Return (X, Y) of the center of cell containing provided text 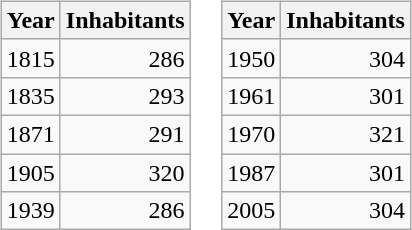
1815 (30, 58)
320 (125, 173)
291 (125, 134)
1950 (252, 58)
1987 (252, 173)
1970 (252, 134)
293 (125, 96)
321 (346, 134)
1939 (30, 211)
1961 (252, 96)
1905 (30, 173)
2005 (252, 211)
1871 (30, 134)
1835 (30, 96)
